Find where the given text appears and provide that cell's center as [X, Y] coordinate. 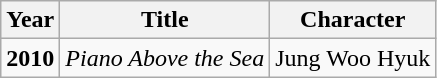
Jung Woo Hyuk [353, 58]
Year [30, 20]
Piano Above the Sea [165, 58]
2010 [30, 58]
Character [353, 20]
Title [165, 20]
